Determine the (X, Y) coordinate at the center of the cell enclosing the given text.  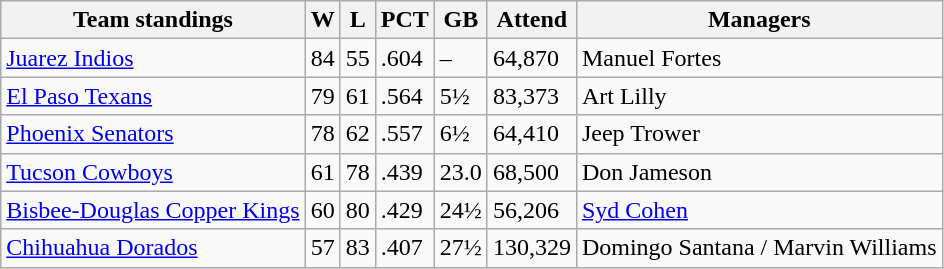
.564 (404, 96)
Chihuahua Dorados (153, 248)
– (460, 58)
.557 (404, 134)
83 (358, 248)
24½ (460, 210)
El Paso Texans (153, 96)
64,410 (532, 134)
Team standings (153, 20)
62 (358, 134)
Attend (532, 20)
Don Jameson (759, 172)
.439 (404, 172)
79 (322, 96)
Manuel Fortes (759, 58)
Bisbee-Douglas Copper Kings (153, 210)
55 (358, 58)
Tucson Cowboys (153, 172)
Domingo Santana / Marvin Williams (759, 248)
Art Lilly (759, 96)
L (358, 20)
80 (358, 210)
.604 (404, 58)
56,206 (532, 210)
.429 (404, 210)
64,870 (532, 58)
GB (460, 20)
83,373 (532, 96)
.407 (404, 248)
23.0 (460, 172)
68,500 (532, 172)
PCT (404, 20)
Juarez Indios (153, 58)
6½ (460, 134)
84 (322, 58)
60 (322, 210)
Syd Cohen (759, 210)
27½ (460, 248)
Phoenix Senators (153, 134)
Jeep Trower (759, 134)
5½ (460, 96)
57 (322, 248)
130,329 (532, 248)
Managers (759, 20)
W (322, 20)
